Provide the [X, Y] coordinate of the cell's center where the given text is located.  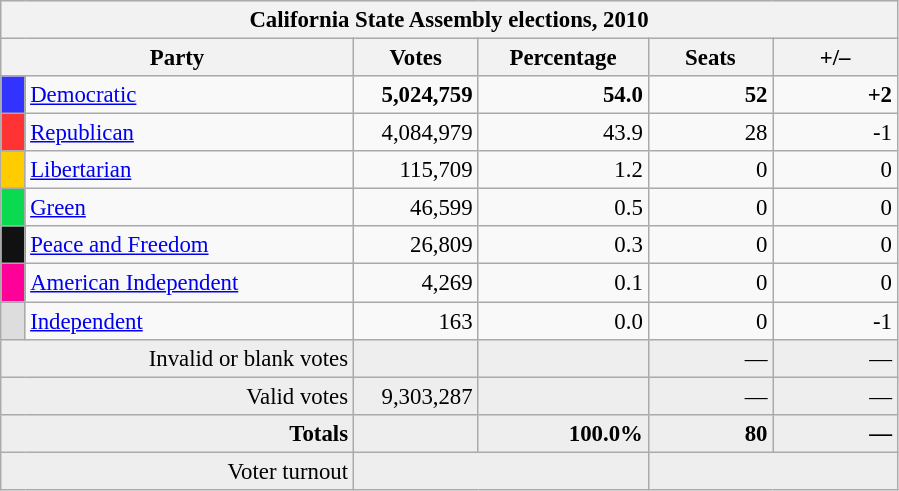
Totals [178, 433]
54.0 [563, 95]
Votes [416, 58]
Republican [189, 133]
Peace and Freedom [189, 245]
Party [178, 58]
26,809 [416, 245]
0.5 [563, 208]
Green [189, 208]
Libertarian [189, 170]
0.3 [563, 245]
Independent [189, 321]
California State Assembly elections, 2010 [450, 20]
American Independent [189, 283]
Percentage [563, 58]
115,709 [416, 170]
+/– [836, 58]
43.9 [563, 133]
0.0 [563, 321]
80 [710, 433]
0.1 [563, 283]
46,599 [416, 208]
100.0% [563, 433]
28 [710, 133]
Seats [710, 58]
Invalid or blank votes [178, 358]
5,024,759 [416, 95]
9,303,287 [416, 396]
Valid votes [178, 396]
52 [710, 95]
Voter turnout [178, 471]
+2 [836, 95]
4,084,979 [416, 133]
163 [416, 321]
Democratic [189, 95]
4,269 [416, 283]
1.2 [563, 170]
